Output the (x, y) coordinate of the center of the cell containing the given text.  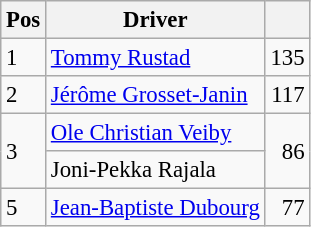
Jean-Baptiste Dubourg (156, 208)
Tommy Rustad (156, 58)
135 (288, 58)
5 (24, 208)
Pos (24, 20)
117 (288, 95)
Joni-Pekka Rajala (156, 170)
77 (288, 208)
Jérôme Grosset-Janin (156, 95)
Ole Christian Veiby (156, 133)
86 (288, 152)
Driver (156, 20)
3 (24, 152)
2 (24, 95)
1 (24, 58)
